From the cell containing the given text, extract its center point as (x, y) coordinate. 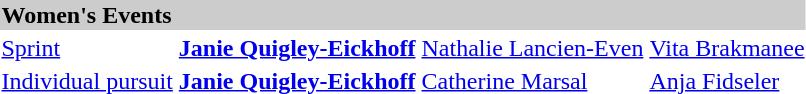
Janie Quigley-Eickhoff (297, 48)
Nathalie Lancien-Even (532, 48)
Women's Events (403, 15)
Sprint (87, 48)
Vita Brakmanee (727, 48)
